Identify which cell holds the provided text, then report its (x, y) central coordinate. 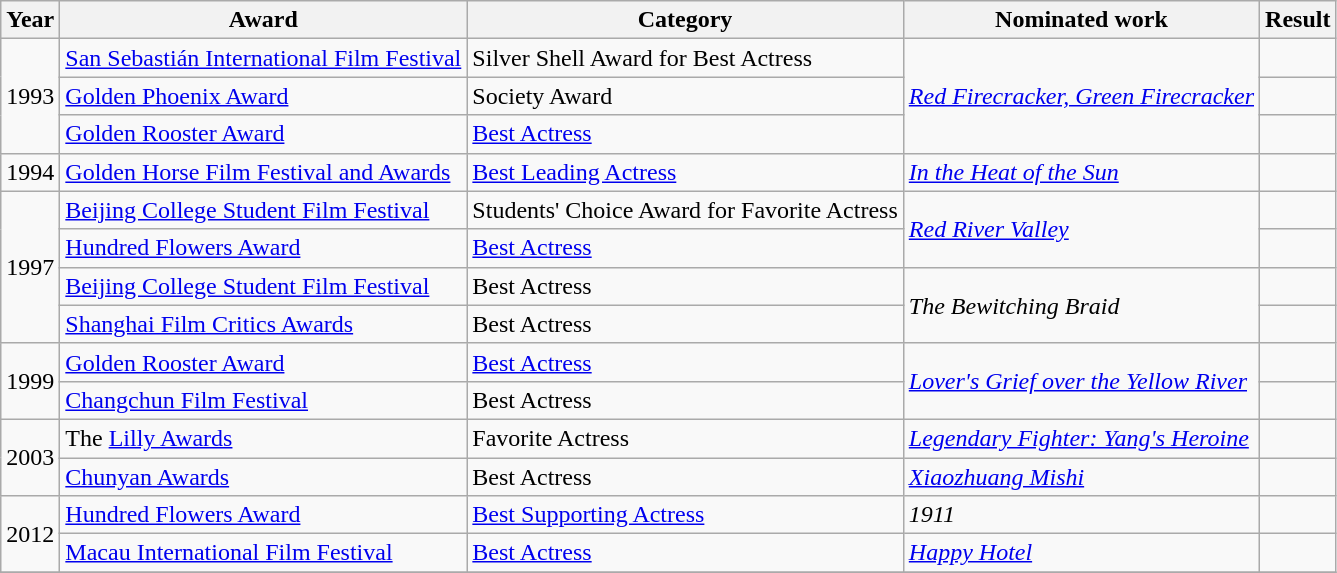
2003 (30, 457)
San Sebastián International Film Festival (264, 58)
Xiaozhuang Mishi (1081, 477)
Silver Shell Award for Best Actress (685, 58)
Macau International Film Festival (264, 553)
Chunyan Awards (264, 477)
Favorite Actress (685, 438)
2012 (30, 534)
Lover's Grief over the Yellow River (1081, 381)
Best Leading Actress (685, 172)
1911 (1081, 515)
Happy Hotel (1081, 553)
Legendary Fighter: Yang's Heroine (1081, 438)
Year (30, 20)
1999 (30, 381)
Best Supporting Actress (685, 515)
Shanghai Film Critics Awards (264, 324)
Society Award (685, 96)
The Lilly Awards (264, 438)
Nominated work (1081, 20)
1993 (30, 96)
1994 (30, 172)
Golden Horse Film Festival and Awards (264, 172)
Students' Choice Award for Favorite Actress (685, 210)
Result (1298, 20)
1997 (30, 267)
Changchun Film Festival (264, 400)
In the Heat of the Sun (1081, 172)
Golden Phoenix Award (264, 96)
Red River Valley (1081, 229)
The Bewitching Braid (1081, 305)
Award (264, 20)
Red Firecracker, Green Firecracker (1081, 96)
Category (685, 20)
